For the text-containing cell, return its midpoint in [X, Y] coordinate format. 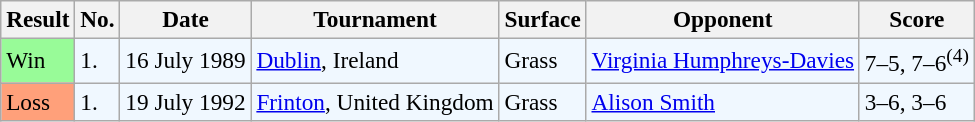
Dublin, Ireland [375, 60]
Virginia Humphreys-Davies [722, 60]
Frinton, United Kingdom [375, 101]
Loss [38, 101]
7–5, 7–6(4) [916, 60]
Tournament [375, 19]
No. [98, 19]
16 July 1989 [186, 60]
Score [916, 19]
Opponent [722, 19]
3–6, 3–6 [916, 101]
Win [38, 60]
Surface [542, 19]
Alison Smith [722, 101]
Date [186, 19]
19 July 1992 [186, 101]
Result [38, 19]
